Return (X, Y) of the center of cell containing provided text 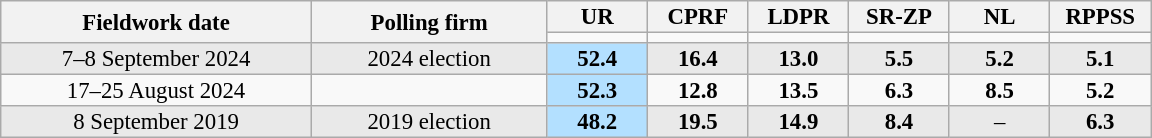
8.4 (900, 122)
52.4 (598, 59)
5.1 (1100, 59)
52.3 (598, 91)
48.2 (598, 122)
CPRF (698, 17)
UR (598, 17)
8.5 (1000, 91)
12.8 (698, 91)
17–25 August 2024 (156, 91)
– (1000, 122)
LDPR (798, 17)
7–8 September 2024 (156, 59)
14.9 (798, 122)
13.5 (798, 91)
SR-ZP (900, 17)
16.4 (698, 59)
13.0 (798, 59)
Fieldwork date (156, 22)
8 September 2019 (156, 122)
RPPSS (1100, 17)
19.5 (698, 122)
5.5 (900, 59)
NL (1000, 17)
2019 election (429, 122)
Polling firm (429, 22)
2024 election (429, 59)
